Return [x, y] of the center of cell containing provided text 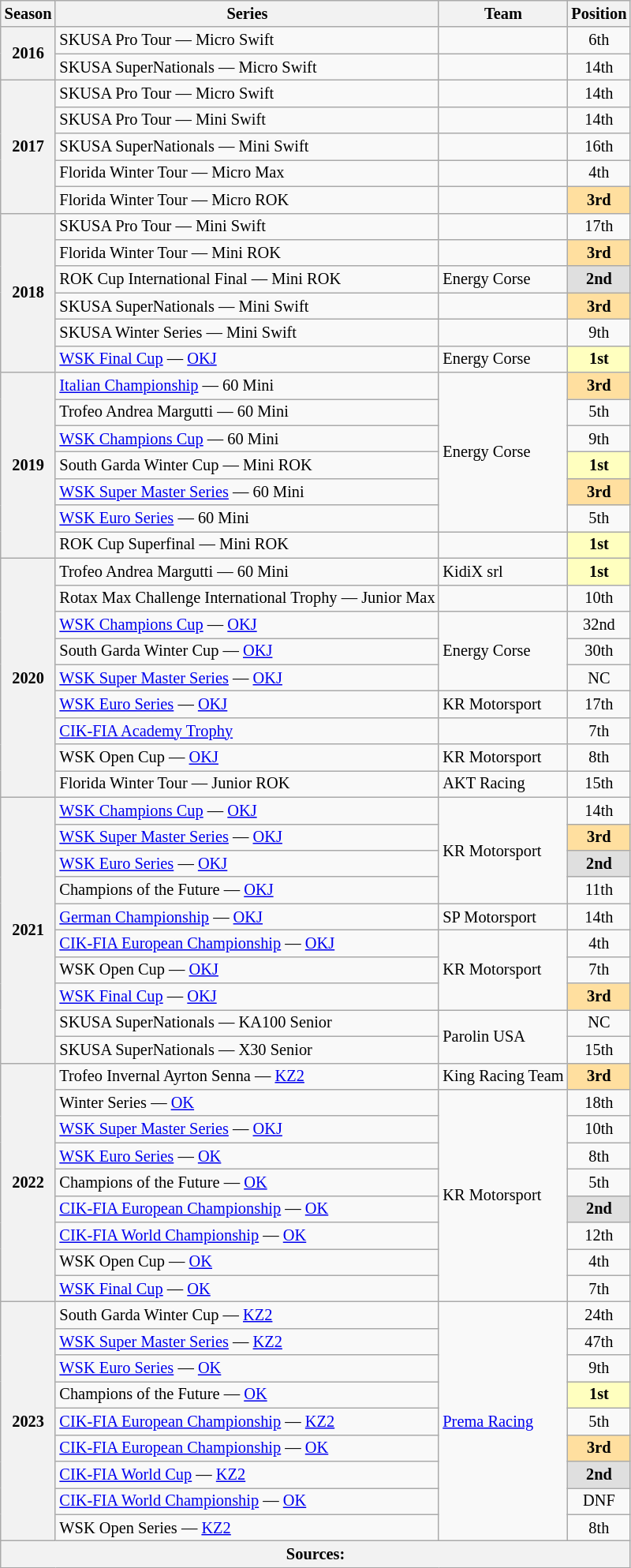
CIK-FIA World Cup — KZ2 [247, 1474]
2022 [28, 1182]
6th [599, 40]
47th [599, 1342]
WSK Champions Cup — 60 Mini [247, 439]
WSK Open Series — KZ2 [247, 1528]
2023 [28, 1422]
Series [247, 13]
Position [599, 13]
32nd [599, 624]
2021 [28, 930]
2016 [28, 54]
Italian Championship — 60 Mini [247, 386]
German Championship — OKJ [247, 917]
2018 [28, 293]
16th [599, 147]
Parolin USA [503, 1035]
Florida Winter Tour — Micro ROK [247, 200]
2017 [28, 146]
AKT Racing [503, 784]
Trofeo Invernal Ayrton Senna — KZ2 [247, 1076]
WSK Euro Series — 60 Mini [247, 518]
KidiX srl [503, 571]
WSK Super Master Series — KZ2 [247, 1342]
18th [599, 1102]
CIK-FIA Academy Trophy [247, 731]
CIK-FIA European Championship — KZ2 [247, 1421]
WSK Super Master Series — 60 Mini [247, 492]
ROK Cup International Final — Mini ROK [247, 279]
ROK Cup Superfinal — Mini ROK [247, 544]
DNF [599, 1501]
11th [599, 890]
SKUSA Winter Series — Mini Swift [247, 332]
2020 [28, 677]
Champions of the Future — OKJ [247, 890]
24th [599, 1315]
Florida Winter Tour — Micro Max [247, 173]
South Garda Winter Cup — KZ2 [247, 1315]
Sources: [315, 1554]
WSK Final Cup — OK [247, 1289]
CIK-FIA European Championship — OKJ [247, 943]
SKUSA SuperNationals — Micro Swift [247, 67]
Prema Racing [503, 1422]
South Garda Winter Cup — OKJ [247, 651]
King Racing Team [503, 1076]
Winter Series — OK [247, 1102]
South Garda Winter Cup — Mini ROK [247, 465]
12th [599, 1236]
SKUSA SuperNationals — KA100 Senior [247, 1023]
30th [599, 651]
Rotax Max Challenge International Trophy — Junior Max [247, 598]
2019 [28, 466]
Team [503, 13]
SKUSA SuperNationals — X30 Senior [247, 1050]
SP Motorsport [503, 917]
Florida Winter Tour — Junior ROK [247, 784]
Season [28, 13]
WSK Open Cup — OK [247, 1262]
Florida Winter Tour — Mini ROK [247, 253]
